Capture the cell that displays the provided text and extract its (x, y) central coordinate. 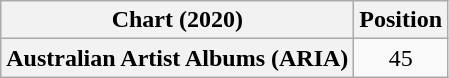
Australian Artist Albums (ARIA) (178, 58)
Position (401, 20)
45 (401, 58)
Chart (2020) (178, 20)
